Determine the [X, Y] coordinate at the center of the cell enclosing the given text.  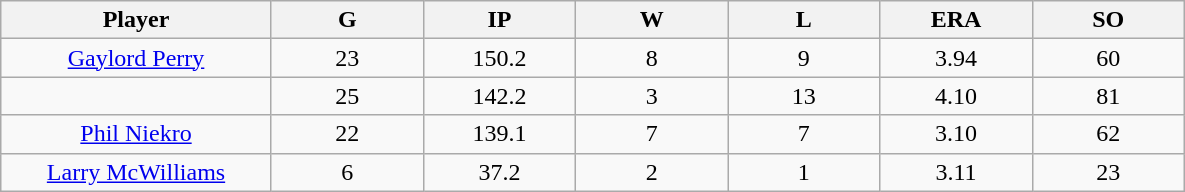
3.11 [956, 172]
81 [1108, 96]
9 [804, 58]
6 [347, 172]
Player [136, 20]
Gaylord Perry [136, 58]
3.94 [956, 58]
25 [347, 96]
139.1 [499, 134]
1 [804, 172]
4.10 [956, 96]
62 [1108, 134]
37.2 [499, 172]
SO [1108, 20]
Phil Niekro [136, 134]
60 [1108, 58]
W [652, 20]
L [804, 20]
22 [347, 134]
IP [499, 20]
150.2 [499, 58]
13 [804, 96]
3 [652, 96]
Larry McWilliams [136, 172]
ERA [956, 20]
2 [652, 172]
G [347, 20]
142.2 [499, 96]
8 [652, 58]
3.10 [956, 134]
